For the text-containing cell, return its midpoint in (x, y) coordinate format. 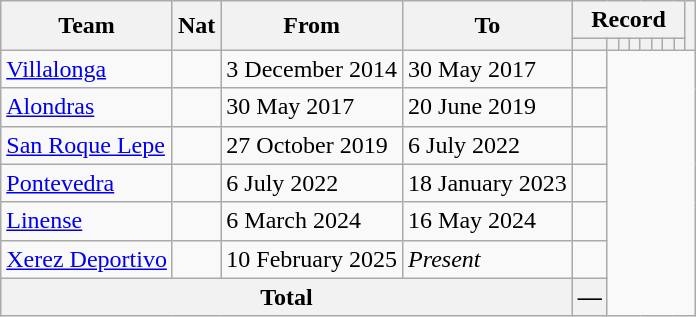
San Roque Lepe (87, 145)
3 December 2014 (312, 69)
To (488, 26)
Villalonga (87, 69)
From (312, 26)
Linense (87, 221)
6 March 2024 (312, 221)
— (590, 297)
Alondras (87, 107)
18 January 2023 (488, 183)
16 May 2024 (488, 221)
10 February 2025 (312, 259)
27 October 2019 (312, 145)
Xerez Deportivo (87, 259)
Record (628, 20)
Pontevedra (87, 183)
Present (488, 259)
Team (87, 26)
20 June 2019 (488, 107)
Total (286, 297)
Nat (196, 26)
